Search for the cell housing the specified text and yield its (x, y) center coordinate. 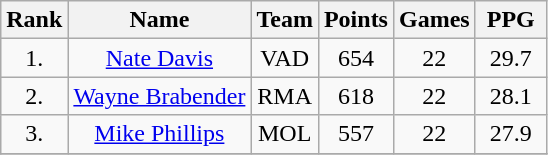
29.7 (510, 58)
Rank (34, 20)
RMA (285, 96)
VAD (285, 58)
557 (356, 134)
28.1 (510, 96)
Games (434, 20)
Wayne Brabender (160, 96)
1. (34, 58)
3. (34, 134)
Nate Davis (160, 58)
Team (285, 20)
Points (356, 20)
MOL (285, 134)
Mike Phillips (160, 134)
PPG (510, 20)
618 (356, 96)
27.9 (510, 134)
654 (356, 58)
2. (34, 96)
Name (160, 20)
